Capture the cell that displays the provided text and extract its [X, Y] central coordinate. 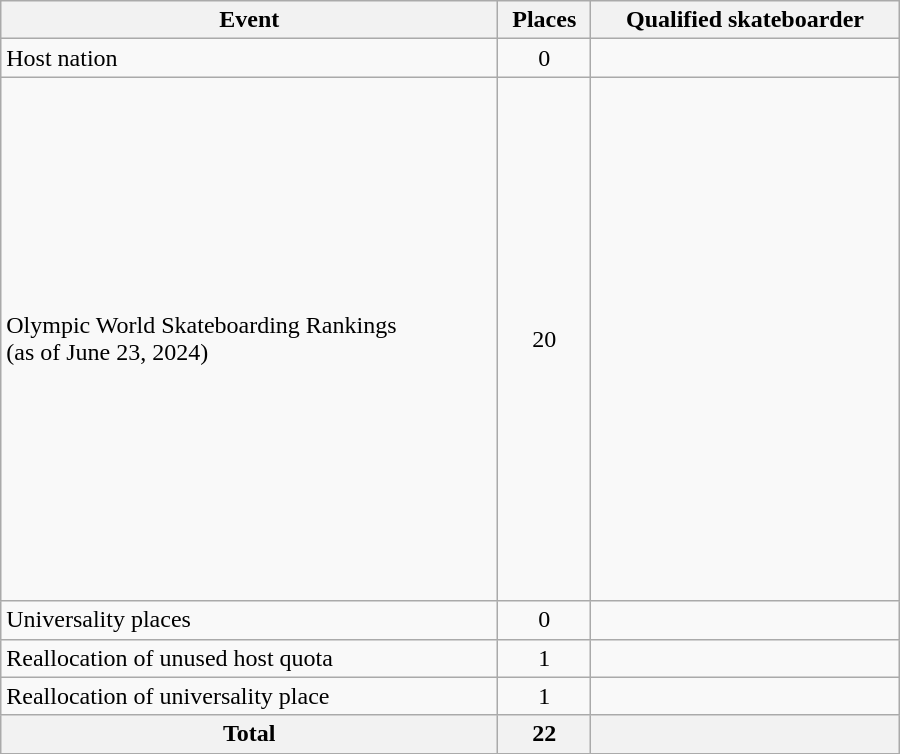
Reallocation of unused host quota [250, 658]
Places [544, 20]
20 [544, 339]
Qualified skateboarder [746, 20]
Olympic World Skateboarding Rankings(as of June 23, 2024) [250, 339]
Event [250, 20]
Total [250, 734]
Host nation [250, 58]
22 [544, 734]
Reallocation of universality place [250, 696]
Universality places [250, 620]
